Return the (X, Y) coordinate for the center point of the cell that contains the specified text.  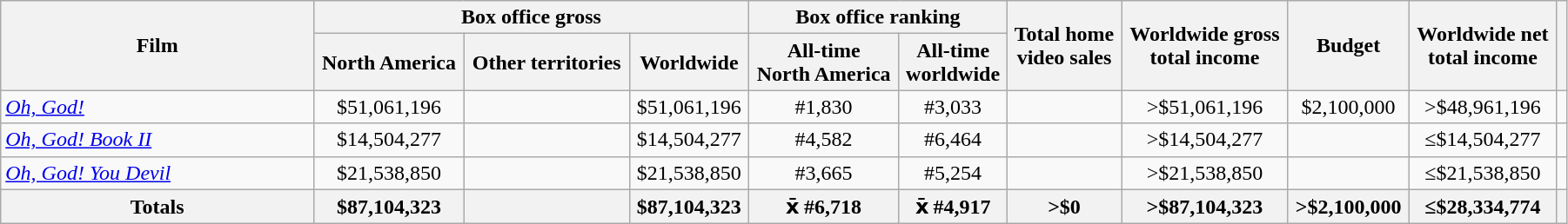
#6,464 (953, 140)
>$0 (1063, 207)
>$21,538,850 (1205, 173)
Film (157, 45)
≤$21,538,850 (1483, 173)
Budget (1349, 45)
>$48,961,196 (1483, 107)
Oh, God! Book II (157, 140)
All-time worldwide (953, 63)
Totals (157, 207)
North America (390, 63)
#1,830 (823, 107)
#3,033 (953, 107)
≤$28,334,774 (1483, 207)
Box office ranking (877, 17)
Total home video sales (1063, 45)
#4,582 (823, 140)
x̄ #6,718 (823, 207)
Box office gross (532, 17)
>$87,104,323 (1205, 207)
>$51,061,196 (1205, 107)
x̄ #4,917 (953, 207)
#3,665 (823, 173)
≤$14,504,277 (1483, 140)
Worldwide grosstotal income (1205, 45)
All-time North America (823, 63)
$2,100,000 (1349, 107)
Other territories (546, 63)
#5,254 (953, 173)
Worldwide (689, 63)
>$2,100,000 (1349, 207)
>$14,504,277 (1205, 140)
Worldwide nettotal income (1483, 45)
Oh, God! (157, 107)
Oh, God! You Devil (157, 173)
